From the cell containing the given text, extract its center point as [x, y] coordinate. 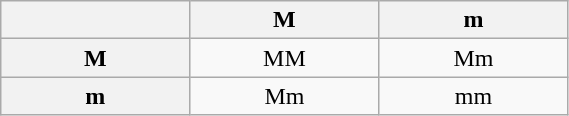
MM [284, 58]
mm [474, 96]
